Return the (X, Y) coordinate for the center point of the cell that contains the specified text.  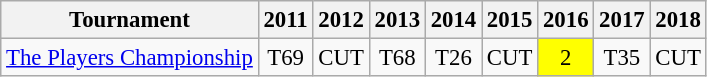
Tournament (130, 20)
2018 (678, 20)
T35 (622, 58)
T69 (286, 58)
2014 (453, 20)
2 (566, 58)
T68 (397, 58)
2017 (622, 20)
2012 (341, 20)
The Players Championship (130, 58)
2013 (397, 20)
2016 (566, 20)
2015 (510, 20)
T26 (453, 58)
2011 (286, 20)
